Identify which cell holds the provided text, then report its (x, y) central coordinate. 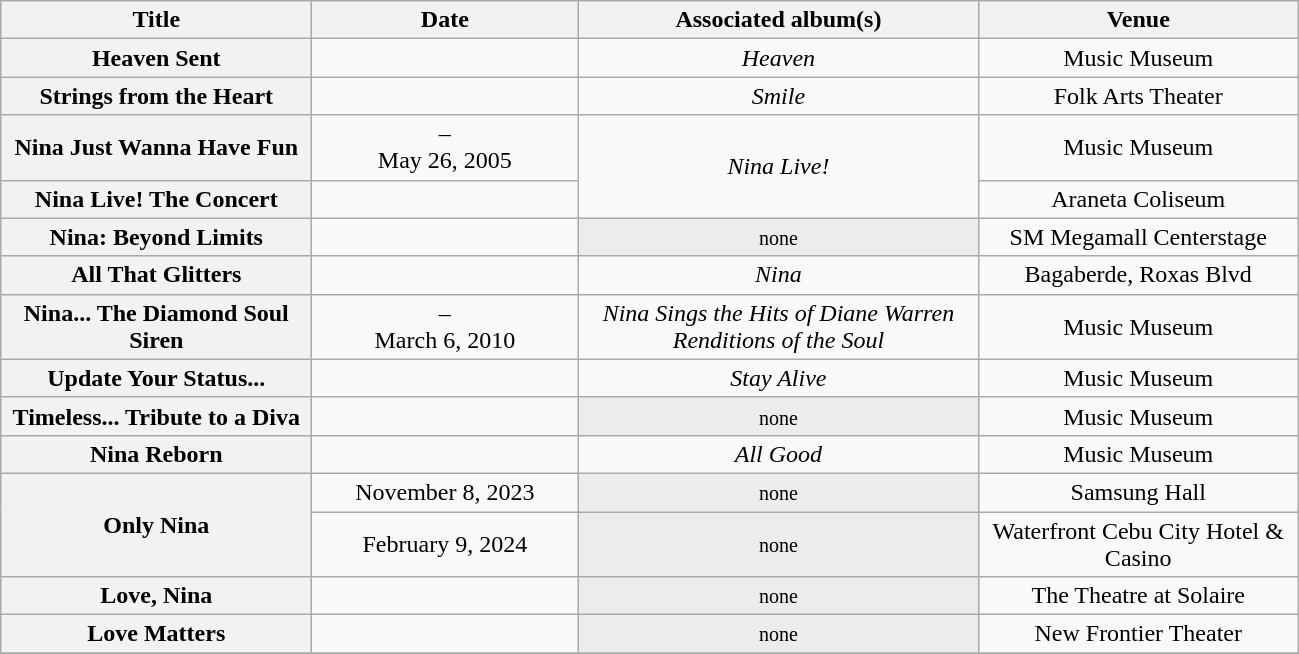
Nina: Beyond Limits (156, 237)
Venue (1138, 20)
Nina Sings the Hits of Diane WarrenRenditions of the Soul (778, 326)
Nina Live! The Concert (156, 199)
All That Glitters (156, 275)
Date (445, 20)
Stay Alive (778, 378)
Samsung Hall (1138, 492)
Nina... The Diamond Soul Siren (156, 326)
Love Matters (156, 634)
Araneta Coliseum (1138, 199)
February 9, 2024 (445, 544)
Strings from the Heart (156, 96)
–May 26, 2005 (445, 148)
November 8, 2023 (445, 492)
Timeless... Tribute to a Diva (156, 416)
Heaven (778, 58)
–March 6, 2010 (445, 326)
Love, Nina (156, 596)
Nina (778, 275)
Title (156, 20)
Nina Live! (778, 166)
Only Nina (156, 524)
Associated album(s) (778, 20)
SM Megamall Centerstage (1138, 237)
Update Your Status... (156, 378)
New Frontier Theater (1138, 634)
All Good (778, 454)
Bagaberde, Roxas Blvd (1138, 275)
Folk Arts Theater (1138, 96)
The Theatre at Solaire (1138, 596)
Waterfront Cebu City Hotel & Casino (1138, 544)
Heaven Sent (156, 58)
Nina Reborn (156, 454)
Smile (778, 96)
Nina Just Wanna Have Fun (156, 148)
